Detect which cell encompasses the target text, then output its (x, y) center coordinate. 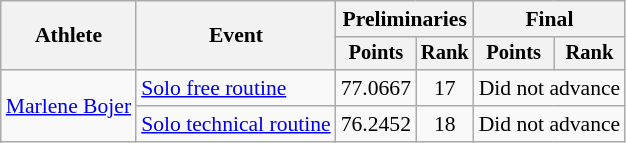
Marlene Bojer (68, 106)
Solo technical routine (236, 124)
77.0667 (376, 88)
18 (445, 124)
17 (445, 88)
Final (550, 19)
Event (236, 36)
Solo free routine (236, 88)
Athlete (68, 36)
Preliminaries (405, 19)
76.2452 (376, 124)
